Find where the given text appears and provide that cell's center as (x, y) coordinate. 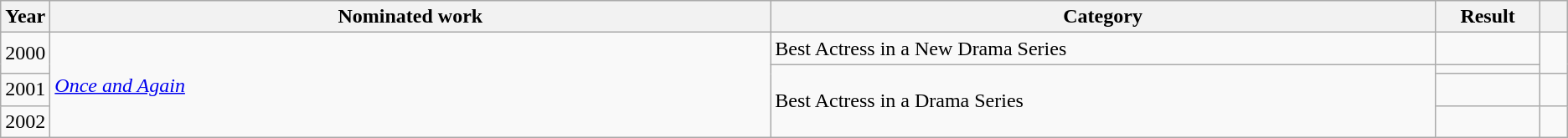
Once and Again (410, 85)
2002 (25, 121)
2000 (25, 54)
Nominated work (410, 17)
Best Actress in a Drama Series (1103, 100)
2001 (25, 89)
Year (25, 17)
Category (1103, 17)
Result (1488, 17)
Best Actress in a New Drama Series (1103, 49)
